Find where the given text appears and provide that cell's center as [x, y] coordinate. 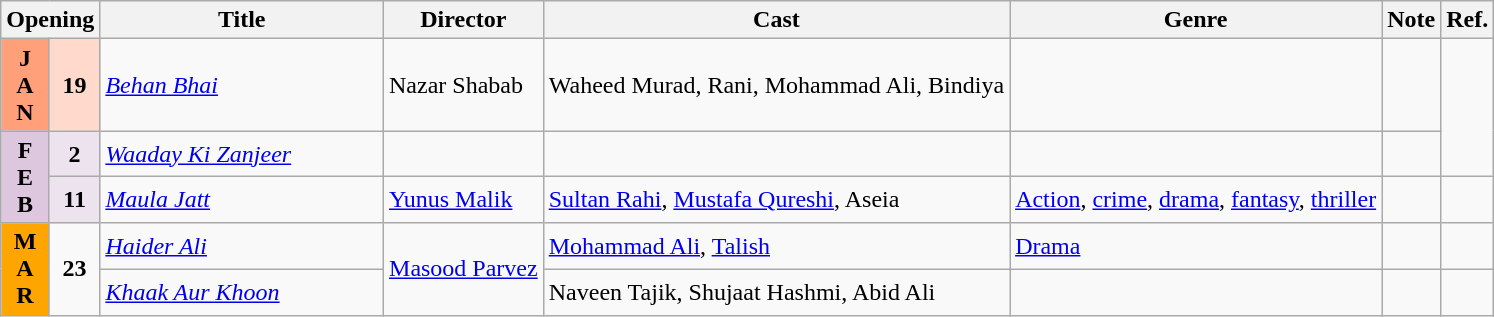
Ref. [1468, 20]
19 [74, 85]
Masood Parvez [464, 269]
Genre [1196, 20]
Naveen Tajik, Shujaat Hashmi, Abid Ali [776, 292]
FEB [26, 177]
Title [242, 20]
Waheed Murad, Rani, Mohammad Ali, Bindiya [776, 85]
23 [74, 269]
Director [464, 20]
Cast [776, 20]
Yunus Malik [464, 200]
Behan Bhai [242, 85]
Waaday Ki Zanjeer [242, 154]
Maula Jatt [242, 200]
JAN [26, 85]
Mohammad Ali, Talish [776, 246]
MAR [26, 269]
Haider Ali [242, 246]
Opening [50, 20]
Khaak Aur Khoon [242, 292]
11 [74, 200]
Nazar Shabab [464, 85]
2 [74, 154]
Drama [1196, 246]
Action, crime, drama, fantasy, thriller [1196, 200]
Note [1412, 20]
Sultan Rahi, Mustafa Qureshi, Aseia [776, 200]
